Identify which cell holds the provided text, then report its (X, Y) central coordinate. 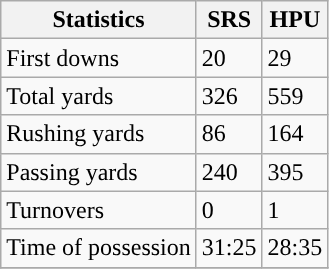
395 (295, 172)
29 (295, 58)
86 (229, 134)
31:25 (229, 248)
First downs (99, 58)
20 (229, 58)
0 (229, 210)
HPU (295, 20)
Passing yards (99, 172)
SRS (229, 20)
28:35 (295, 248)
1 (295, 210)
164 (295, 134)
Statistics (99, 20)
326 (229, 96)
Total yards (99, 96)
Turnovers (99, 210)
Rushing yards (99, 134)
240 (229, 172)
Time of possession (99, 248)
559 (295, 96)
